Detect which cell encompasses the target text, then output its [x, y] center coordinate. 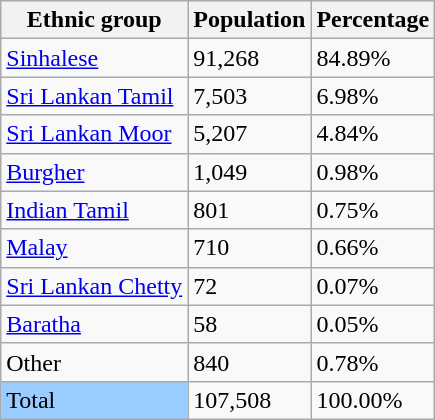
0.75% [373, 210]
Burgher [94, 172]
Sri Lankan Chetty [94, 286]
801 [250, 210]
100.00% [373, 400]
Baratha [94, 324]
Other [94, 362]
Percentage [373, 20]
Ethnic group [94, 20]
84.89% [373, 58]
0.98% [373, 172]
72 [250, 286]
0.05% [373, 324]
4.84% [373, 134]
0.66% [373, 248]
Total [94, 400]
7,503 [250, 96]
107,508 [250, 400]
1,049 [250, 172]
840 [250, 362]
Indian Tamil [94, 210]
91,268 [250, 58]
Sri Lankan Tamil [94, 96]
Malay [94, 248]
6.98% [373, 96]
Sinhalese [94, 58]
Sri Lankan Moor [94, 134]
5,207 [250, 134]
Population [250, 20]
0.07% [373, 286]
58 [250, 324]
0.78% [373, 362]
710 [250, 248]
